Capture the cell that displays the provided text and extract its [x, y] central coordinate. 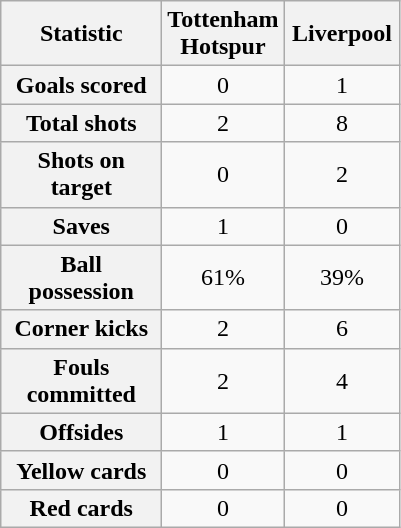
Fouls committed [82, 380]
6 [342, 329]
Liverpool [342, 34]
8 [342, 123]
39% [342, 278]
61% [223, 278]
4 [342, 380]
Statistic [82, 34]
Total shots [82, 123]
Yellow cards [82, 470]
Saves [82, 226]
Offsides [82, 432]
Goals scored [82, 85]
Red cards [82, 508]
Corner kicks [82, 329]
Tottenham Hotspur [223, 34]
Ball possession [82, 278]
Shots on target [82, 174]
